Identify which cell holds the provided text, then report its (x, y) central coordinate. 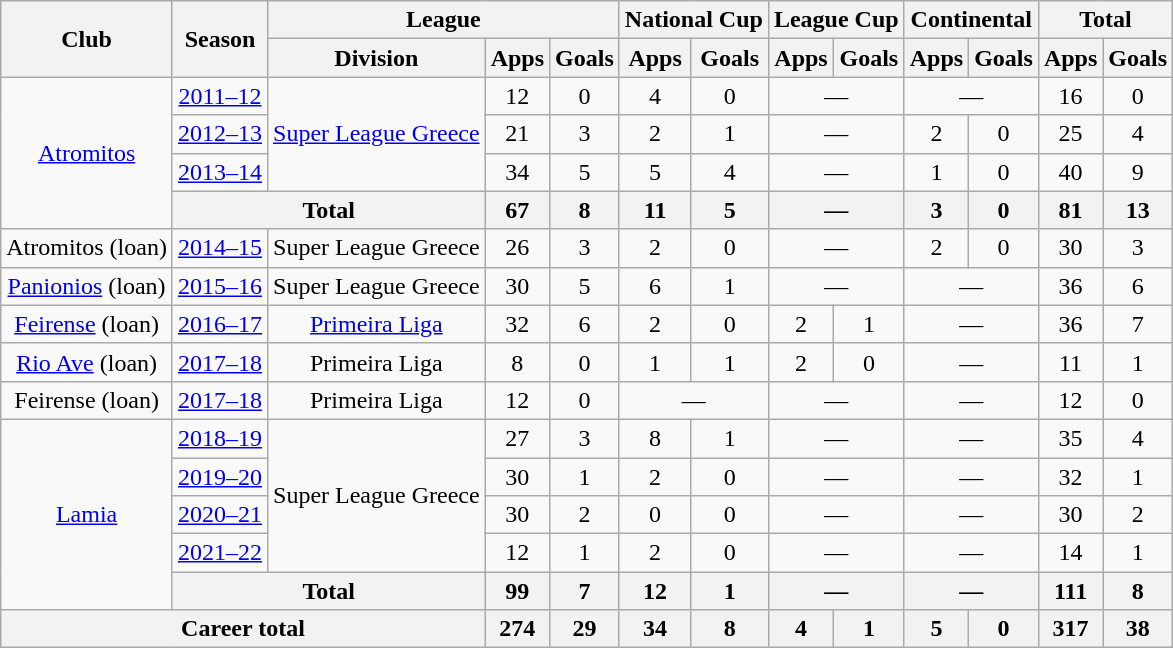
2011–12 (220, 96)
27 (517, 438)
National Cup (694, 20)
2013–14 (220, 172)
League (444, 20)
Lamia (87, 514)
2012–13 (220, 134)
2018–19 (220, 438)
Panionios (loan) (87, 286)
99 (517, 591)
81 (1070, 210)
35 (1070, 438)
2014–15 (220, 248)
16 (1070, 96)
Division (377, 58)
29 (585, 629)
2021–22 (220, 553)
Atromitos (87, 153)
26 (517, 248)
2019–20 (220, 477)
Continental (971, 20)
2015–16 (220, 286)
Rio Ave (loan) (87, 362)
Career total (243, 629)
Season (220, 39)
40 (1070, 172)
League Cup (836, 20)
67 (517, 210)
Club (87, 39)
Atromitos (loan) (87, 248)
2016–17 (220, 324)
14 (1070, 553)
38 (1138, 629)
13 (1138, 210)
25 (1070, 134)
9 (1138, 172)
111 (1070, 591)
274 (517, 629)
21 (517, 134)
317 (1070, 629)
2020–21 (220, 515)
